For the text-containing cell, return its midpoint in [x, y] coordinate format. 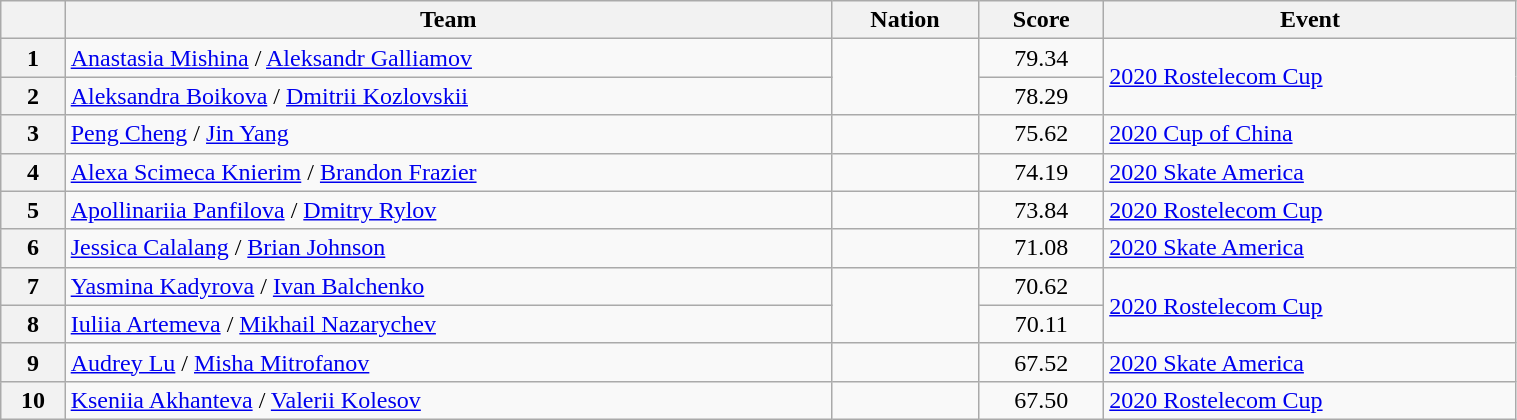
79.34 [1042, 58]
10 [33, 400]
75.62 [1042, 134]
Yasmina Kadyrova / Ivan Balchenko [448, 286]
Alexa Scimeca Knierim / Brandon Frazier [448, 172]
67.50 [1042, 400]
73.84 [1042, 210]
2 [33, 96]
Team [448, 20]
2020 Cup of China [1310, 134]
8 [33, 324]
78.29 [1042, 96]
Peng Cheng / Jin Yang [448, 134]
Jessica Calalang / Brian Johnson [448, 248]
5 [33, 210]
74.19 [1042, 172]
Iuliia Artemeva / Mikhail Nazarychev [448, 324]
67.52 [1042, 362]
Apollinariia Panfilova / Dmitry Rylov [448, 210]
Score [1042, 20]
6 [33, 248]
Kseniia Akhanteva / Valerii Kolesov [448, 400]
Anastasia Mishina / Aleksandr Galliamov [448, 58]
Nation [905, 20]
Audrey Lu / Misha Mitrofanov [448, 362]
Aleksandra Boikova / Dmitrii Kozlovskii [448, 96]
70.62 [1042, 286]
3 [33, 134]
4 [33, 172]
70.11 [1042, 324]
71.08 [1042, 248]
9 [33, 362]
7 [33, 286]
Event [1310, 20]
1 [33, 58]
